Capture the cell that displays the provided text and extract its (x, y) central coordinate. 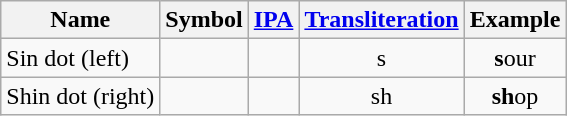
shop (515, 96)
Transliteration (382, 20)
IPA (274, 20)
Name (80, 20)
sour (515, 58)
s (382, 58)
sh (382, 96)
Symbol (204, 20)
Example (515, 20)
Shin dot (right) (80, 96)
Sin dot (left) (80, 58)
